Output the (x, y) coordinate of the center of the cell containing the given text.  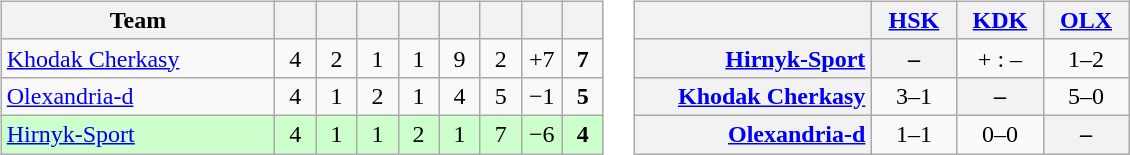
3–1 (914, 96)
−1 (542, 96)
9 (460, 58)
1–1 (914, 134)
OLX (1086, 20)
5–0 (1086, 96)
HSK (914, 20)
1–2 (1086, 58)
Team (138, 20)
KDK (1000, 20)
−6 (542, 134)
+7 (542, 58)
+ : – (1000, 58)
0–0 (1000, 134)
